Search for the cell housing the specified text and yield its [X, Y] center coordinate. 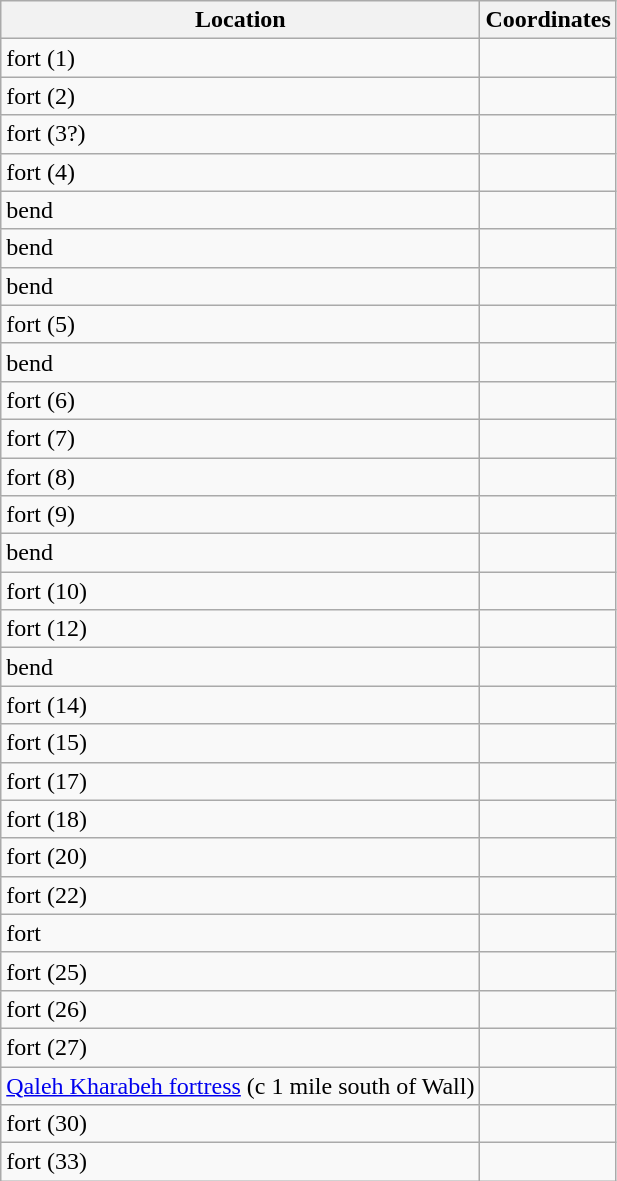
fort (1) [240, 58]
fort (3?) [240, 134]
fort (27) [240, 1047]
fort (8) [240, 477]
fort (20) [240, 857]
fort (22) [240, 895]
fort (17) [240, 781]
Location [240, 20]
fort (6) [240, 400]
fort (14) [240, 705]
fort (33) [240, 1162]
fort (15) [240, 743]
fort (4) [240, 172]
fort (2) [240, 96]
Coordinates [548, 20]
fort [240, 933]
fort (18) [240, 819]
fort (9) [240, 515]
fort (10) [240, 591]
fort (7) [240, 438]
fort (26) [240, 1009]
fort (25) [240, 971]
Qaleh Kharabeh fortress (c 1 mile south of Wall) [240, 1085]
fort (30) [240, 1124]
fort (5) [240, 324]
fort (12) [240, 629]
